Locate the cell with the specified text and output its [x, y] center coordinate. 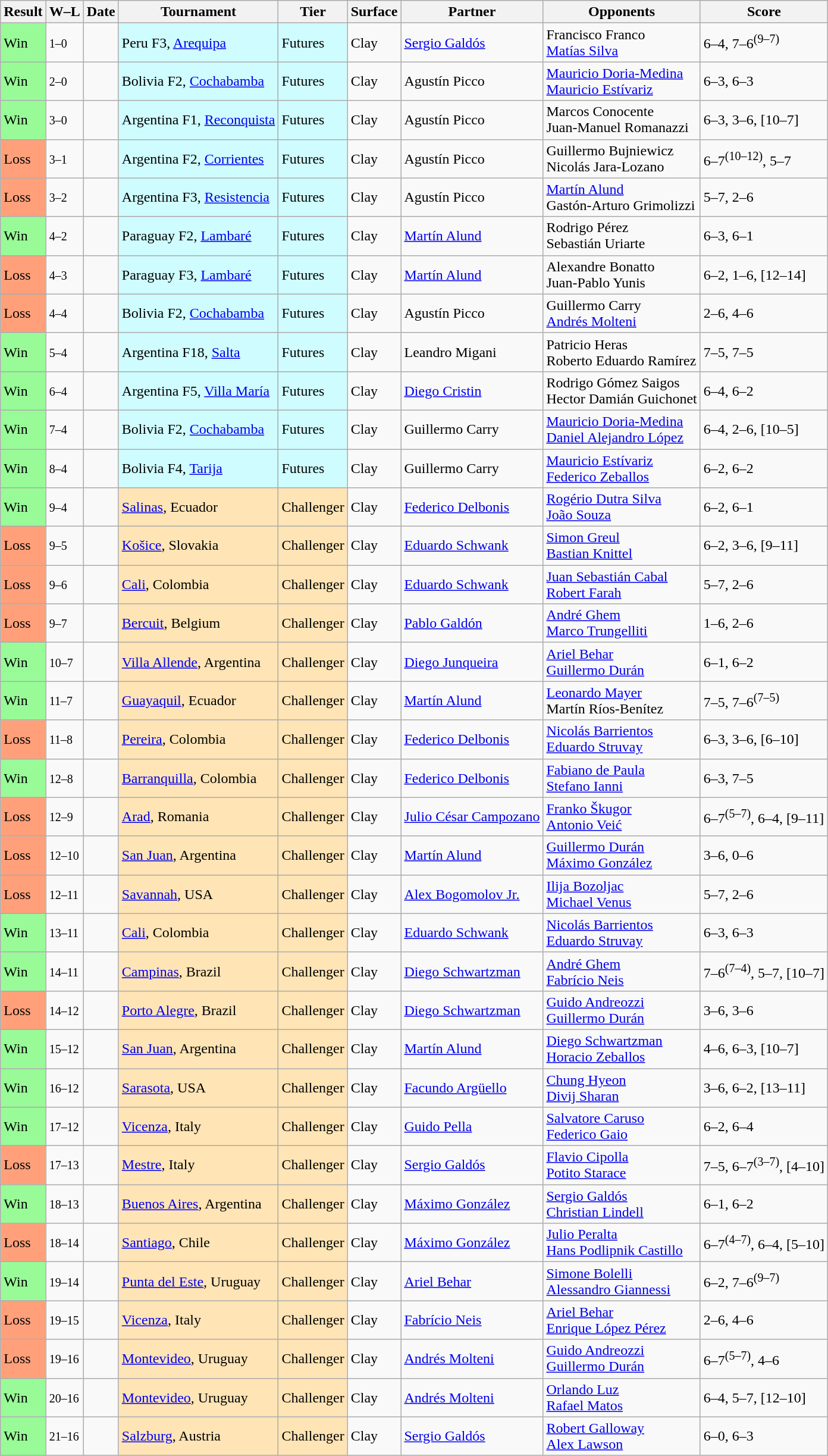
9–4 [64, 507]
6–3, 3–6, [10–7] [764, 120]
Leonardo Mayer Martín Ríos-Benítez [622, 701]
Pablo Galdón [472, 624]
Paraguay F3, Lambaré [199, 275]
Argentina F2, Corrientes [199, 158]
Rogério Dutra Silva João Souza [622, 507]
Julio Peralta Hans Podlipnik Castillo [622, 1242]
Ariel Behar Enrique López Pérez [622, 1320]
18–13 [64, 1204]
6–7(4–7), 6–4, [5–10] [764, 1242]
Guido Pella [472, 1127]
Villa Allende, Argentina [199, 662]
Rodrigo Pérez Sebastián Uriarte [622, 236]
7–6(7–4), 5–7, [10–7] [764, 971]
Tournament [199, 12]
Mauricio Estívariz Federico Zeballos [622, 468]
Bercuit, Belgium [199, 624]
Date [101, 12]
Chung Hyeon Divij Sharan [622, 1088]
Peru F3, Arequipa [199, 43]
Simone Bolelli Alessandro Giannessi [622, 1282]
Alexandre Bonatto Juan-Pablo Yunis [622, 275]
Mestre, Italy [199, 1165]
7–5, 6–7(3–7), [4–10] [764, 1165]
Paraguay F2, Lambaré [199, 236]
Franko Škugor Antonio Veić [622, 816]
Rodrigo Gómez Saigos Hector Damián Guichonet [622, 390]
Diego Cristin [472, 390]
1–6, 2–6 [764, 624]
Savannah, USA [199, 894]
6–4, 5–7, [12–10] [764, 1397]
4–4 [64, 313]
5–4 [64, 352]
6–4, 2–6, [10–5] [764, 430]
André Ghem Fabrício Neis [622, 971]
6–3, 7–5 [764, 778]
4–6, 6–3, [10–7] [764, 1048]
6–7(5–7), 4–6 [764, 1359]
Alex Bogomolov Jr. [472, 894]
6–2, 6–4 [764, 1127]
14–12 [64, 1010]
12–11 [64, 894]
19–16 [64, 1359]
3–0 [64, 120]
Salzburg, Austria [199, 1436]
6–7(5–7), 6–4, [9–11] [764, 816]
Ariel Behar Guillermo Durán [622, 662]
3–1 [64, 158]
Francisco Franco Matías Silva [622, 43]
Argentina F18, Salta [199, 352]
21–16 [64, 1436]
7–5, 7–5 [764, 352]
Argentina F3, Resistencia [199, 198]
3–2 [64, 198]
8–4 [64, 468]
6–4, 6–2 [764, 390]
Ariel Behar [472, 1282]
Barranquilla, Colombia [199, 778]
Arad, Romania [199, 816]
Porto Alegre, Brazil [199, 1010]
Flavio Cipolla Potito Starace [622, 1165]
Tier [313, 12]
Mauricio Doria-Medina Mauricio Estívariz [622, 81]
Guillermo Bujniewicz Nicolás Jara-Lozano [622, 158]
6–2, 6–1 [764, 507]
19–15 [64, 1320]
6–2, 1–6, [12–14] [764, 275]
Martín Alund Gastón-Arturo Grimolizzi [622, 198]
10–7 [64, 662]
14–11 [64, 971]
Sergio Galdós Christian Lindell [622, 1204]
Julio César Campozano [472, 816]
Robert Galloway Alex Lawson [622, 1436]
Guayaquil, Ecuador [199, 701]
7–5, 7–6(7–5) [764, 701]
Partner [472, 12]
17–13 [64, 1165]
Opponents [622, 12]
Salinas, Ecuador [199, 507]
Juan Sebastián Cabal Robert Farah [622, 584]
Mauricio Doria-Medina Daniel Alejandro López [622, 430]
13–11 [64, 933]
6–7(10–12), 5–7 [764, 158]
Fabiano de Paula Stefano Ianni [622, 778]
Punta del Este, Uruguay [199, 1282]
11–7 [64, 701]
Score [764, 12]
2–0 [64, 81]
Campinas, Brazil [199, 971]
Simon Greul Bastian Knittel [622, 546]
Result [23, 12]
9–5 [64, 546]
20–16 [64, 1397]
1–0 [64, 43]
Bolivia F4, Tarija [199, 468]
Marcos Conocente Juan-Manuel Romanazzi [622, 120]
11–8 [64, 739]
19–14 [64, 1282]
6–4 [64, 390]
Košice, Slovakia [199, 546]
3–6, 3–6 [764, 1010]
6–3, 3–6, [6–10] [764, 739]
3–6, 6–2, [13–11] [764, 1088]
16–12 [64, 1088]
Pereira, Colombia [199, 739]
Diego Junqueira [472, 662]
7–4 [64, 430]
Leandro Migani [472, 352]
Sarasota, USA [199, 1088]
Diego Schwartzman Horacio Zeballos [622, 1048]
4–2 [64, 236]
17–12 [64, 1127]
Ilija Bozoljac Michael Venus [622, 894]
Fabrício Neis [472, 1320]
Orlando Luz Rafael Matos [622, 1397]
6–4, 7–6(9–7) [764, 43]
Guillermo Durán Máximo González [622, 856]
André Ghem Marco Trungelliti [622, 624]
Buenos Aires, Argentina [199, 1204]
Surface [374, 12]
3–6, 0–6 [764, 856]
12–8 [64, 778]
9–7 [64, 624]
W–L [64, 12]
6–3, 6–1 [764, 236]
Argentina F1, Reconquista [199, 120]
12–9 [64, 816]
Guillermo Carry Andrés Molteni [622, 313]
Santiago, Chile [199, 1242]
6–0, 6–3 [764, 1436]
6–2, 6–2 [764, 468]
12–10 [64, 856]
4–3 [64, 275]
Salvatore Caruso Federico Gaio [622, 1127]
9–6 [64, 584]
Patricio Heras Roberto Eduardo Ramírez [622, 352]
Facundo Argüello [472, 1088]
6–2, 3–6, [9–11] [764, 546]
15–12 [64, 1048]
Argentina F5, Villa María [199, 390]
18–14 [64, 1242]
6–2, 7–6(9–7) [764, 1282]
